Extract the [x, y] coordinate from the center of the cell holding the provided text.  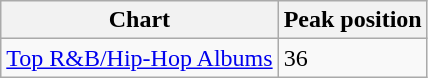
Top R&B/Hip-Hop Albums [140, 58]
Chart [140, 20]
36 [352, 58]
Peak position [352, 20]
